Locate the cell with the specified text and output its (X, Y) center coordinate. 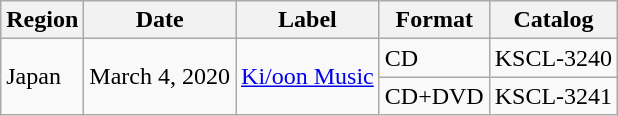
Japan (42, 77)
Label (308, 20)
Catalog (553, 20)
Ki/oon Music (308, 77)
KSCL-3241 (553, 96)
March 4, 2020 (160, 77)
Format (434, 20)
CD+DVD (434, 96)
CD (434, 58)
Date (160, 20)
Region (42, 20)
KSCL-3240 (553, 58)
